Search for the cell housing the specified text and yield its [x, y] center coordinate. 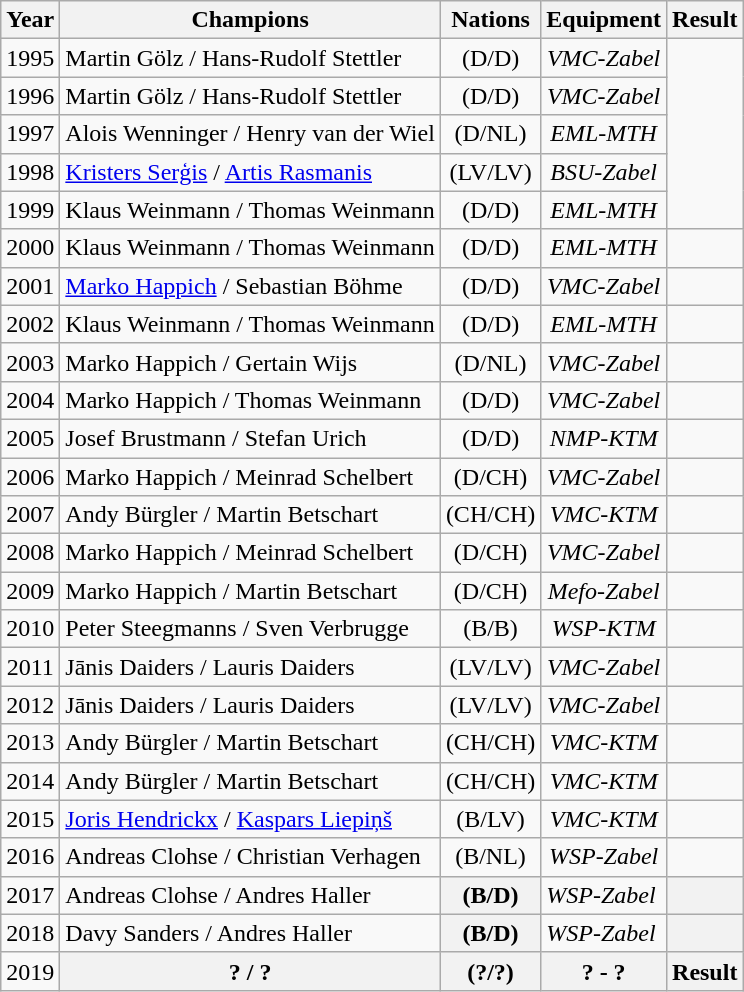
(B/B) [490, 629]
2018 [30, 933]
Nations [490, 20]
1995 [30, 58]
Andreas Clohse / Christian Verhagen [250, 857]
1999 [30, 210]
BSU-Zabel [604, 172]
1996 [30, 96]
Joris Hendrickx / Kaspars Liepiņš [250, 819]
2012 [30, 705]
2016 [30, 857]
2009 [30, 591]
WSP-KTM [604, 629]
Kristers Serģis / Artis Rasmanis [250, 172]
Josef Brustmann / Stefan Urich [250, 438]
2004 [30, 400]
2019 [30, 971]
2017 [30, 895]
Marko Happich / Sebastian Böhme [250, 286]
(?/?) [490, 971]
2000 [30, 248]
? / ? [250, 971]
2008 [30, 553]
Year [30, 20]
Davy Sanders / Andres Haller [250, 933]
Andreas Clohse / Andres Haller [250, 895]
2011 [30, 667]
Marko Happich / Gertain Wijs [250, 362]
(B/LV) [490, 819]
2010 [30, 629]
2014 [30, 781]
Mefo-Zabel [604, 591]
Peter Steegmanns / Sven Verbrugge [250, 629]
Marko Happich / Martin Betschart [250, 591]
2001 [30, 286]
Alois Wenninger / Henry van der Wiel [250, 134]
2006 [30, 477]
1998 [30, 172]
2007 [30, 515]
1997 [30, 134]
2005 [30, 438]
2003 [30, 362]
NMP-KTM [604, 438]
2015 [30, 819]
Champions [250, 20]
Equipment [604, 20]
2002 [30, 324]
? - ? [604, 971]
Marko Happich / Thomas Weinmann [250, 400]
(B/NL) [490, 857]
2013 [30, 743]
